Locate the cell with the specified text and output its [x, y] center coordinate. 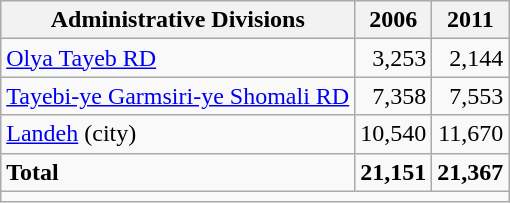
Landeh (city) [178, 134]
21,151 [394, 172]
Tayebi-ye Garmsiri-ye Shomali RD [178, 96]
11,670 [470, 134]
7,358 [394, 96]
2,144 [470, 58]
2011 [470, 20]
10,540 [394, 134]
Total [178, 172]
21,367 [470, 172]
3,253 [394, 58]
Olya Tayeb RD [178, 58]
2006 [394, 20]
Administrative Divisions [178, 20]
7,553 [470, 96]
